Extract the [x, y] coordinate from the center of the cell holding the provided text.  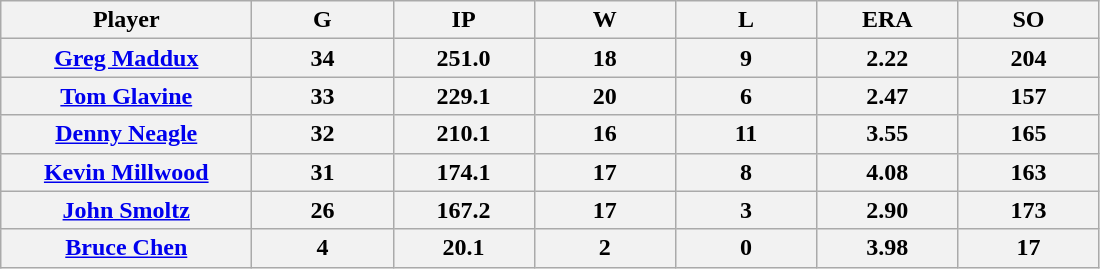
L [746, 20]
ERA [888, 20]
G [322, 20]
157 [1028, 96]
173 [1028, 210]
9 [746, 58]
26 [322, 210]
4 [322, 248]
3.55 [888, 134]
0 [746, 248]
20.1 [464, 248]
2.47 [888, 96]
33 [322, 96]
174.1 [464, 172]
11 [746, 134]
32 [322, 134]
163 [1028, 172]
Player [126, 20]
8 [746, 172]
20 [604, 96]
18 [604, 58]
2 [604, 248]
204 [1028, 58]
2.90 [888, 210]
31 [322, 172]
John Smoltz [126, 210]
IP [464, 20]
4.08 [888, 172]
Kevin Millwood [126, 172]
2.22 [888, 58]
Greg Maddux [126, 58]
251.0 [464, 58]
6 [746, 96]
Denny Neagle [126, 134]
210.1 [464, 134]
3.98 [888, 248]
229.1 [464, 96]
165 [1028, 134]
34 [322, 58]
SO [1028, 20]
167.2 [464, 210]
Bruce Chen [126, 248]
3 [746, 210]
16 [604, 134]
W [604, 20]
Tom Glavine [126, 96]
